Scan for the cell matching the given text and deliver its [x, y] coordinate at center. 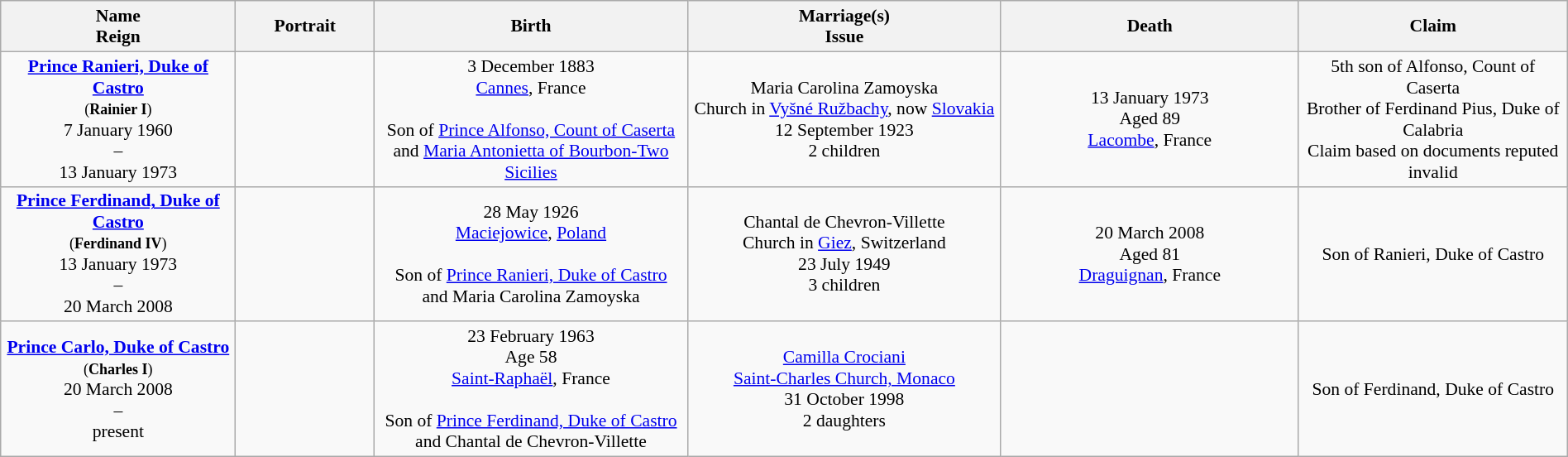
Prince Carlo, Duke of Castro(Charles I)20 March 2008–present [118, 389]
5th son of Alfonso, Count of CasertaBrother of Ferdinand Pius, Duke of CalabriaClaim based on documents reputed invalid [1432, 119]
Son of Ranieri, Duke of Castro [1432, 253]
13 January 1973Aged 89Lacombe, France [1150, 119]
Son of Ferdinand, Duke of Castro [1432, 389]
Prince Ranieri, Duke of Castro(Rainier I)7 January 1960–13 January 1973 [118, 119]
Marriage(s)Issue [844, 26]
23 February 1963Age 58Saint-Raphaël, FranceSon of Prince Ferdinand, Duke of Castroand Chantal de Chevron-Villette [531, 389]
Prince Ferdinand, Duke of Castro(Ferdinand IV)13 January 1973–20 March 2008 [118, 253]
Birth [531, 26]
Maria Carolina ZamoyskaChurch in Vyšné Ružbachy, now Slovakia12 September 19232 children [844, 119]
3 December 1883Cannes, FranceSon of Prince Alfonso, Count of Casertaand Maria Antonietta of Bourbon-Two Sicilies [531, 119]
Death [1150, 26]
Portrait [305, 26]
Claim [1432, 26]
28 May 1926Maciejowice, PolandSon of Prince Ranieri, Duke of Castroand Maria Carolina Zamoyska [531, 253]
NameReign [118, 26]
Chantal de Chevron-VilletteChurch in Giez, Switzerland23 July 19493 children [844, 253]
Camilla CrocianiSaint-Charles Church, Monaco31 October 19982 daughters [844, 389]
20 March 2008Aged 81Draguignan, France [1150, 253]
